Return the (X, Y) coordinate for the center point of the cell that contains the specified text.  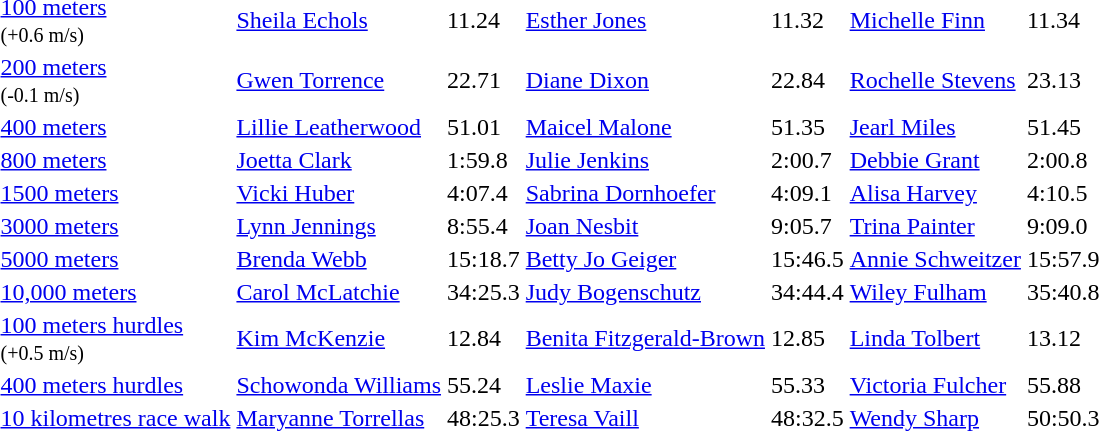
15:18.7 (484, 259)
Lynn Jennings (339, 226)
12.84 (484, 338)
9:05.7 (807, 226)
Gwen Torrence (339, 80)
22.71 (484, 80)
Vicki Huber (339, 193)
Kim McKenzie (339, 338)
55.24 (484, 385)
Wiley Fulham (935, 292)
Rochelle Stevens (935, 80)
15:46.5 (807, 259)
Victoria Fulcher (935, 385)
51.35 (807, 127)
Diane Dixon (645, 80)
Alisa Harvey (935, 193)
Lillie Leatherwood (339, 127)
2:00.7 (807, 160)
Benita Fitzgerald-Brown (645, 338)
Joetta Clark (339, 160)
55.33 (807, 385)
Debbie Grant (935, 160)
Carol McLatchie (339, 292)
34:44.4 (807, 292)
Trina Painter (935, 226)
Linda Tolbert (935, 338)
8:55.4 (484, 226)
34:25.3 (484, 292)
Schowonda Williams (339, 385)
Joan Nesbit (645, 226)
Maicel Malone (645, 127)
4:09.1 (807, 193)
Julie Jenkins (645, 160)
Brenda Webb (339, 259)
1:59.8 (484, 160)
4:07.4 (484, 193)
Leslie Maxie (645, 385)
Betty Jo Geiger (645, 259)
51.01 (484, 127)
Sabrina Dornhoefer (645, 193)
Judy Bogenschutz (645, 292)
22.84 (807, 80)
12.85 (807, 338)
Annie Schweitzer (935, 259)
Jearl Miles (935, 127)
